Determine the [x, y] coordinate at the center of the cell enclosing the given text.  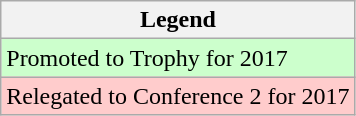
Promoted to Trophy for 2017 [178, 58]
Relegated to Conference 2 for 2017 [178, 96]
Legend [178, 20]
